Extract the (x, y) coordinate from the center of the cell holding the provided text.  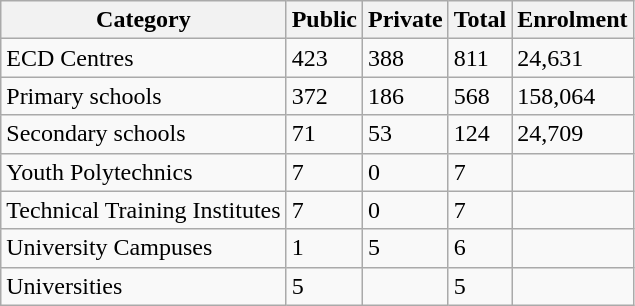
811 (480, 58)
124 (480, 134)
Technical Training Institutes (144, 210)
53 (406, 134)
Universities (144, 286)
Private (406, 20)
Youth Polytechnics (144, 172)
71 (324, 134)
1 (324, 248)
24,709 (572, 134)
Enrolment (572, 20)
Category (144, 20)
6 (480, 248)
388 (406, 58)
ECD Centres (144, 58)
568 (480, 96)
Secondary schools (144, 134)
423 (324, 58)
372 (324, 96)
University Campuses (144, 248)
Public (324, 20)
24,631 (572, 58)
158,064 (572, 96)
186 (406, 96)
Primary schools (144, 96)
Total (480, 20)
